For the text-containing cell, return its midpoint in [X, Y] coordinate format. 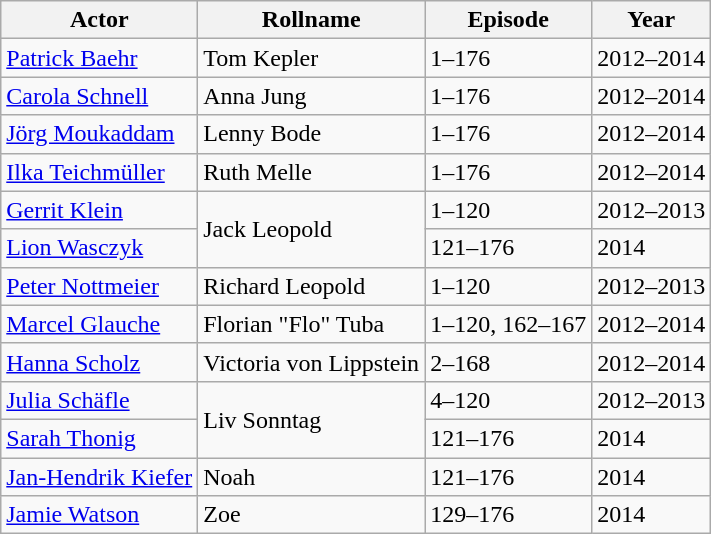
Ruth Melle [312, 172]
2–168 [508, 362]
Carola Schnell [100, 96]
Lenny Bode [312, 134]
Florian "Flo" Tuba [312, 324]
Tom Kepler [312, 58]
Jörg Moukaddam [100, 134]
Jan-Hendrik Kiefer [100, 477]
Richard Leopold [312, 286]
Lion Wasczyk [100, 248]
129–176 [508, 515]
Anna Jung [312, 96]
Zoe [312, 515]
Episode [508, 20]
Rollname [312, 20]
Peter Nottmeier [100, 286]
Patrick Baehr [100, 58]
Year [652, 20]
Victoria von Lippstein [312, 362]
Noah [312, 477]
Jack Leopold [312, 229]
Marcel Glauche [100, 324]
Gerrit Klein [100, 210]
Liv Sonntag [312, 419]
Ilka Teichmüller [100, 172]
1–120, 162–167 [508, 324]
Hanna Scholz [100, 362]
Sarah Thonig [100, 438]
Actor [100, 20]
4–120 [508, 400]
Julia Schäfle [100, 400]
Jamie Watson [100, 515]
